Search for the cell housing the specified text and yield its (X, Y) center coordinate. 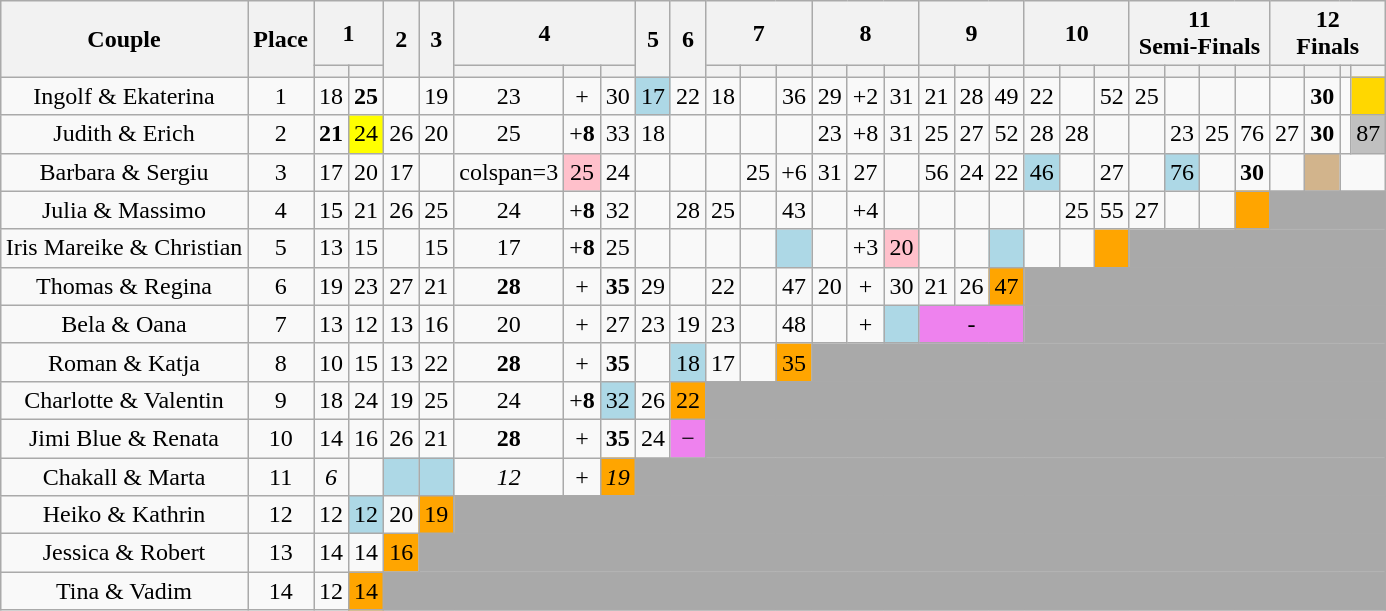
46 (1042, 172)
Judith & Erich (124, 134)
Bela & Oana (124, 324)
Charlotte & Valentin (124, 400)
56 (936, 172)
+2 (866, 96)
49 (1006, 96)
43 (794, 210)
- (972, 324)
12Finals (1328, 34)
11 (281, 477)
Tina & Vadim (124, 591)
Couple (124, 39)
Place (281, 39)
Thomas & Regina (124, 286)
+3 (866, 248)
+6 (794, 172)
Julia & Massimo (124, 210)
55 (1112, 210)
Chakall & Marta (124, 477)
33 (618, 134)
48 (794, 324)
colspan=3 (509, 172)
87 (1368, 134)
Barbara & Sergiu (124, 172)
Roman & Katja (124, 362)
Jimi Blue & Renata (124, 438)
Jessica & Robert (124, 553)
36 (794, 96)
− (688, 438)
Iris Mareike & Christian (124, 248)
Heiko & Kathrin (124, 515)
+4 (866, 210)
11Semi-Finals (1199, 34)
Ingolf & Ekaterina (124, 96)
